Locate the cell with the specified text and output its [x, y] center coordinate. 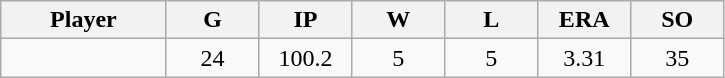
IP [306, 20]
100.2 [306, 58]
SO [678, 20]
35 [678, 58]
ERA [584, 20]
W [398, 20]
Player [84, 20]
3.31 [584, 58]
24 [212, 58]
G [212, 20]
L [492, 20]
